Provide the [X, Y] coordinate of the cell's center where the given text is located.  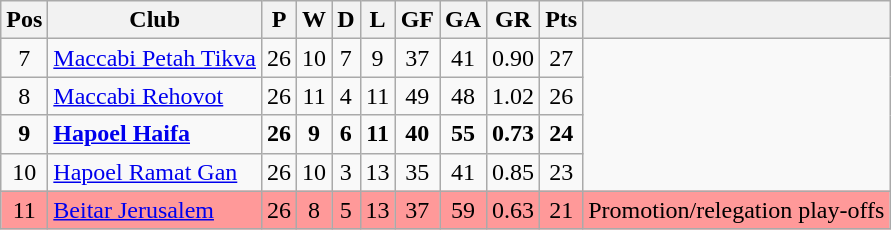
Pts [562, 20]
27 [562, 58]
Maccabi Petah Tikva [155, 58]
Beitar Jerusalem [155, 210]
Hapoel Haifa [155, 134]
4 [346, 96]
21 [562, 210]
23 [562, 172]
0.73 [514, 134]
D [346, 20]
3 [346, 172]
40 [417, 134]
0.63 [514, 210]
55 [464, 134]
5 [346, 210]
W [314, 20]
49 [417, 96]
Pos [24, 20]
GR [514, 20]
P [280, 20]
59 [464, 210]
Promotion/relegation play-offs [736, 210]
48 [464, 96]
GF [417, 20]
Maccabi Rehovot [155, 96]
6 [346, 134]
Hapoel Ramat Gan [155, 172]
Club [155, 20]
35 [417, 172]
L [378, 20]
0.85 [514, 172]
GA [464, 20]
1.02 [514, 96]
24 [562, 134]
0.90 [514, 58]
